Pinpoint the cell where the given text exists, returning its (x, y) midpoint coordinate. 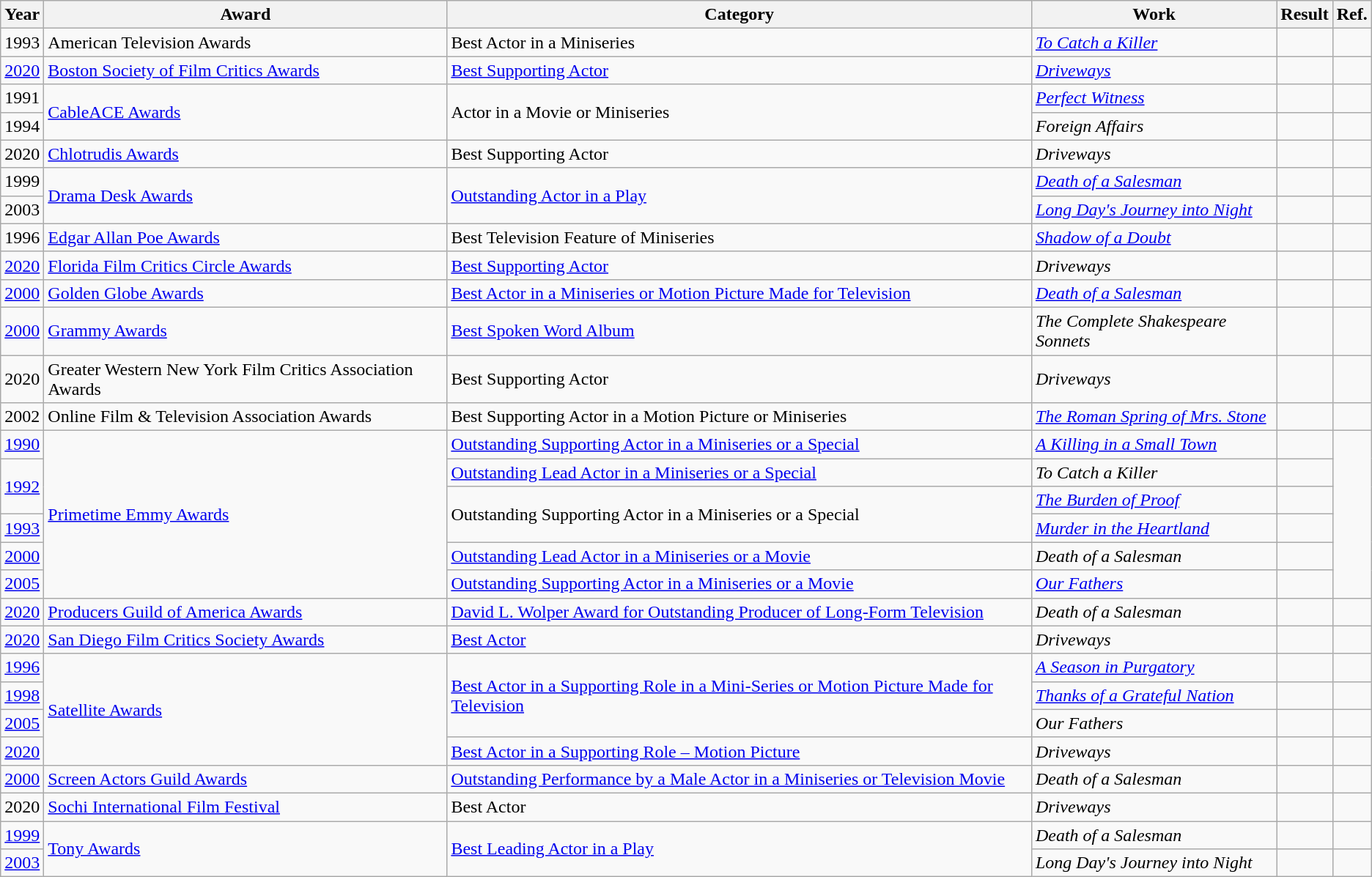
Screen Actors Guild Awards (246, 779)
Outstanding Lead Actor in a Miniseries or a Special (740, 473)
Work (1154, 15)
Sochi International Film Festival (246, 807)
Outstanding Actor in a Play (740, 196)
1992 (22, 486)
2002 (22, 417)
Golden Globe Awards (246, 293)
Outstanding Lead Actor in a Miniseries or a Movie (740, 556)
Primetime Emmy Awards (246, 514)
Edgar Allan Poe Awards (246, 237)
Satellite Awards (246, 709)
American Television Awards (246, 42)
Online Film & Television Association Awards (246, 417)
The Complete Shakespeare Sonnets (1154, 331)
Outstanding Supporting Actor in a Miniseries or a Movie (740, 584)
Award (246, 15)
Foreign Affairs (1154, 126)
Greater Western New York Film Critics Association Awards (246, 378)
Best Actor in a Miniseries or Motion Picture Made for Television (740, 293)
Chlotrudis Awards (246, 154)
Perfect Witness (1154, 98)
The Burden of Proof (1154, 500)
Producers Guild of America Awards (246, 612)
1991 (22, 98)
Year (22, 15)
A Killing in a Small Town (1154, 445)
Best Leading Actor in a Play (740, 848)
Best Spoken Word Album (740, 331)
1998 (22, 695)
1994 (22, 126)
A Season in Purgatory (1154, 667)
David L. Wolper Award for Outstanding Producer of Long-Form Television (740, 612)
Category (740, 15)
Best Actor in a Miniseries (740, 42)
The Roman Spring of Mrs. Stone (1154, 417)
Best Actor in a Supporting Role – Motion Picture (740, 751)
Result (1305, 15)
Shadow of a Doubt (1154, 237)
Grammy Awards (246, 331)
Best Supporting Actor in a Motion Picture or Miniseries (740, 417)
CableACE Awards (246, 112)
San Diego Film Critics Society Awards (246, 640)
Best Actor in a Supporting Role in a Mini-Series or Motion Picture Made for Television (740, 695)
Florida Film Critics Circle Awards (246, 265)
1990 (22, 445)
Murder in the Heartland (1154, 528)
Thanks of a Grateful Nation (1154, 695)
Ref. (1351, 15)
Boston Society of Film Critics Awards (246, 70)
Actor in a Movie or Miniseries (740, 112)
Best Television Feature of Miniseries (740, 237)
Tony Awards (246, 848)
Drama Desk Awards (246, 196)
Outstanding Performance by a Male Actor in a Miniseries or Television Movie (740, 779)
